For the text-containing cell, return its midpoint in [X, Y] coordinate format. 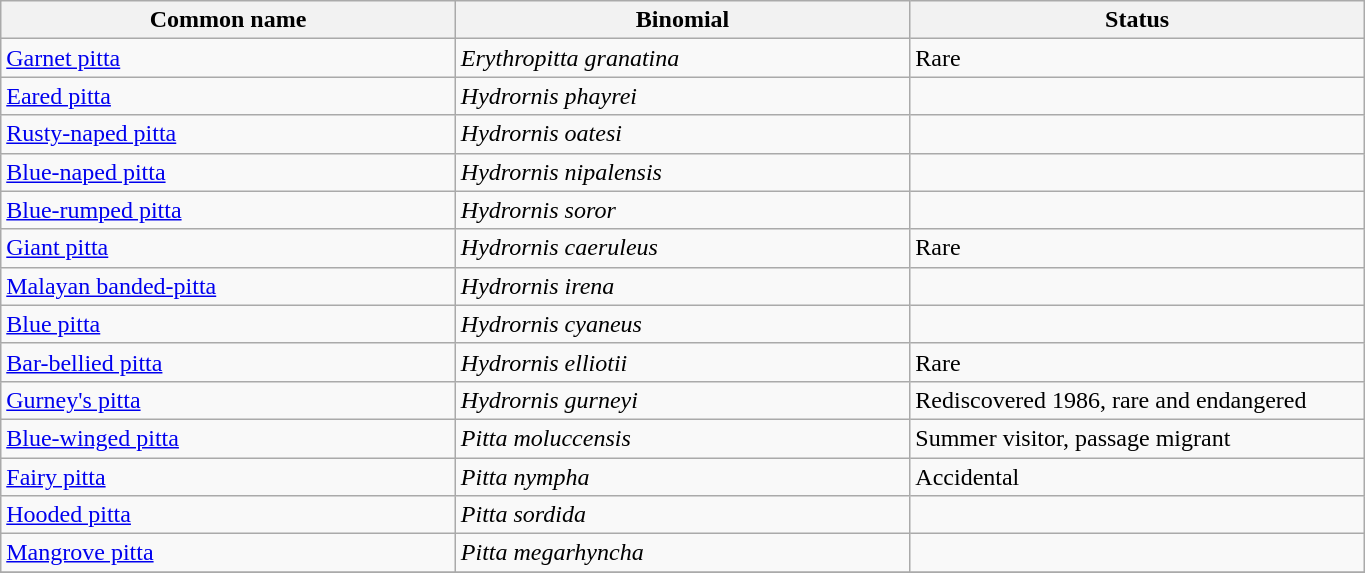
Pitta nympha [682, 477]
Hydrornis gurneyi [682, 400]
Blue-winged pitta [228, 438]
Pitta moluccensis [682, 438]
Pitta megarhyncha [682, 553]
Common name [228, 20]
Hydrornis irena [682, 286]
Giant pitta [228, 248]
Rusty-naped pitta [228, 134]
Hydrornis soror [682, 210]
Eared pitta [228, 96]
Hydrornis elliotii [682, 362]
Hooded pitta [228, 515]
Blue-rumped pitta [228, 210]
Status [1138, 20]
Summer visitor, passage migrant [1138, 438]
Hydrornis nipalensis [682, 172]
Hydrornis cyaneus [682, 324]
Pitta sordida [682, 515]
Gurney's pitta [228, 400]
Erythropitta granatina [682, 58]
Hydrornis caeruleus [682, 248]
Hydrornis oatesi [682, 134]
Fairy pitta [228, 477]
Rediscovered 1986, rare and endangered [1138, 400]
Garnet pitta [228, 58]
Blue pitta [228, 324]
Bar-bellied pitta [228, 362]
Mangrove pitta [228, 553]
Accidental [1138, 477]
Malayan banded-pitta [228, 286]
Binomial [682, 20]
Hydrornis phayrei [682, 96]
Blue-naped pitta [228, 172]
